Provide the [x, y] coordinate of the cell's center where the given text is located.  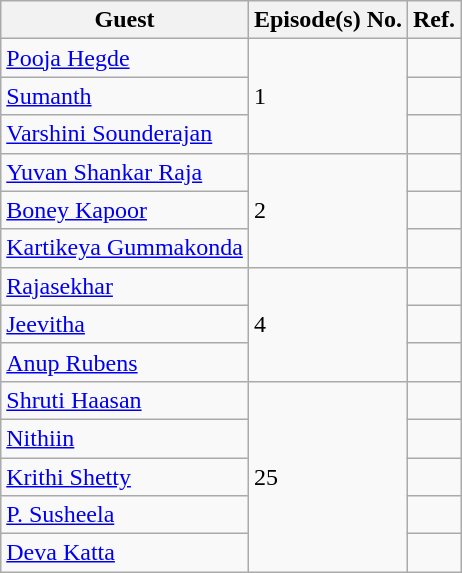
1 [328, 96]
Anup Rubens [125, 362]
Episode(s) No. [328, 20]
Guest [125, 20]
Krithi Shetty [125, 477]
4 [328, 324]
Varshini Sounderajan [125, 134]
Shruti Haasan [125, 400]
Pooja Hegde [125, 58]
25 [328, 476]
Boney Kapoor [125, 210]
Kartikeya Gummakonda [125, 248]
P. Susheela [125, 515]
Ref. [434, 20]
Yuvan Shankar Raja [125, 172]
Jeevitha [125, 324]
2 [328, 210]
Deva Katta [125, 553]
Rajasekhar [125, 286]
Nithiin [125, 438]
Sumanth [125, 96]
